Return the (X, Y) coordinate for the center point of the cell that contains the specified text.  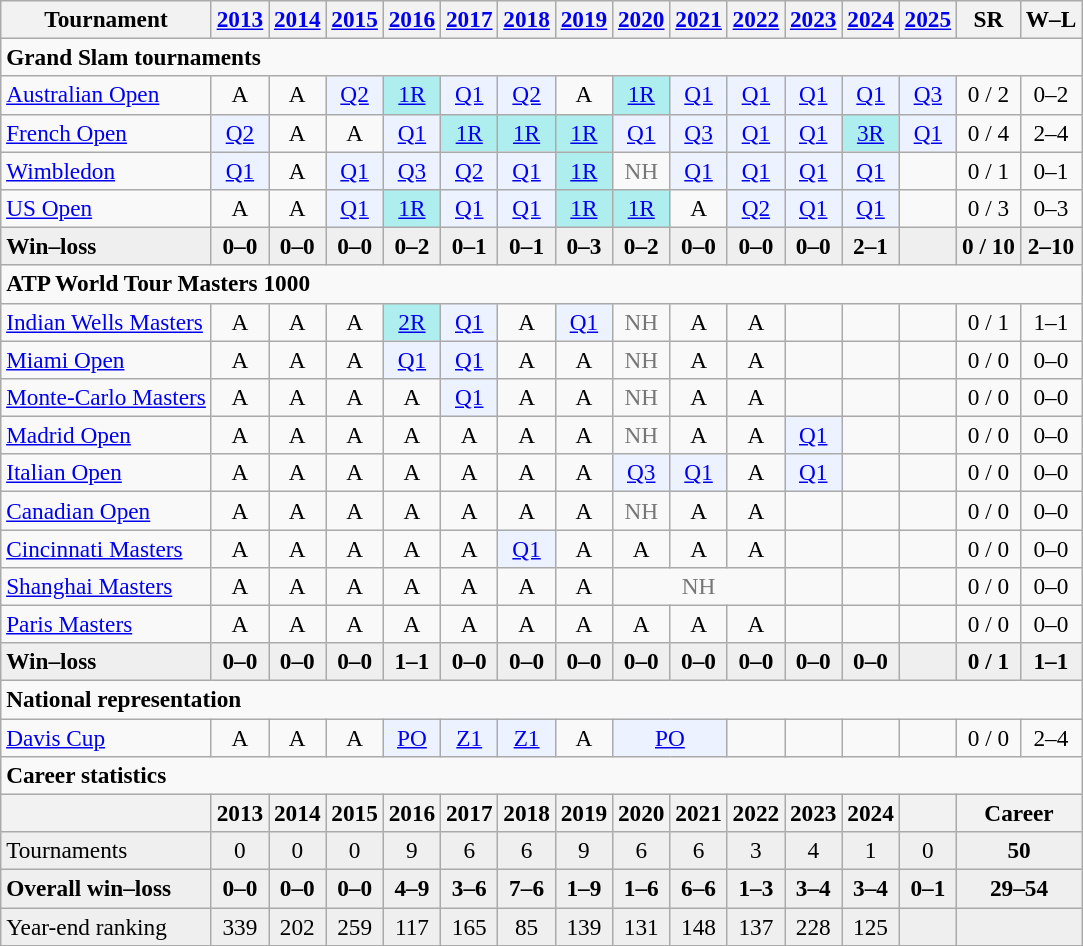
148 (698, 926)
Grand Slam tournaments (542, 57)
1–3 (756, 888)
Davis Cup (106, 737)
3R (870, 133)
131 (642, 926)
Career statistics (542, 775)
202 (298, 926)
SR (989, 19)
228 (814, 926)
Shanghai Masters (106, 586)
1–9 (584, 888)
3–6 (470, 888)
29–54 (1020, 888)
Paris Masters (106, 624)
Year-end ranking (106, 926)
Overall win–loss (106, 888)
Tournaments (106, 850)
French Open (106, 133)
Cincinnati Masters (106, 548)
Career (1020, 813)
2–10 (1050, 246)
1–6 (642, 888)
Wimbledon (106, 170)
US Open (106, 208)
0 / 3 (989, 208)
Canadian Open (106, 510)
2025 (928, 19)
Monte-Carlo Masters (106, 397)
0 / 10 (989, 246)
85 (526, 926)
50 (1020, 850)
0 / 4 (989, 133)
Madrid Open (106, 435)
Australian Open (106, 95)
Miami Open (106, 359)
4 (814, 850)
Indian Wells Masters (106, 322)
137 (756, 926)
6–6 (698, 888)
165 (470, 926)
259 (354, 926)
2–1 (870, 246)
1 (870, 850)
National representation (542, 699)
ATP World Tour Masters 1000 (542, 284)
3 (756, 850)
125 (870, 926)
Tournament (106, 19)
339 (240, 926)
7–6 (526, 888)
Italian Open (106, 473)
139 (584, 926)
0 / 2 (989, 95)
4–9 (412, 888)
W–L (1050, 19)
117 (412, 926)
2R (412, 322)
